Capture the cell that displays the provided text and extract its (x, y) central coordinate. 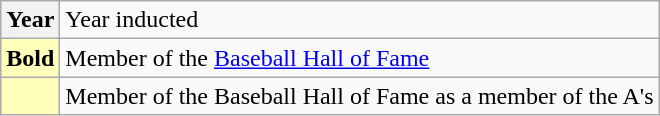
Bold (30, 58)
Member of the Baseball Hall of Fame as a member of the A's (360, 96)
Year inducted (360, 20)
Member of the Baseball Hall of Fame (360, 58)
Year (30, 20)
